Provide the [X, Y] coordinate of the cell's center where the given text is located.  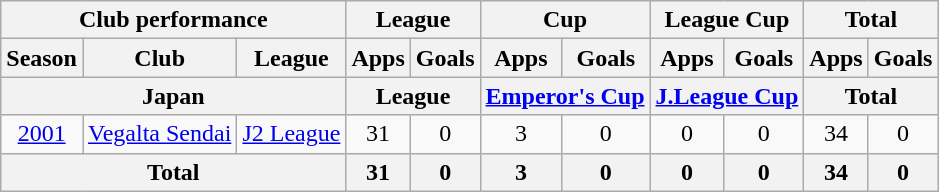
Club performance [174, 20]
J2 League [292, 134]
Cup [565, 20]
Season [42, 58]
League Cup [727, 20]
Emperor's Cup [565, 96]
Vegalta Sendai [159, 134]
2001 [42, 134]
Club [159, 58]
J.League Cup [727, 96]
Japan [174, 96]
